Return (x, y) of the center of cell containing provided text 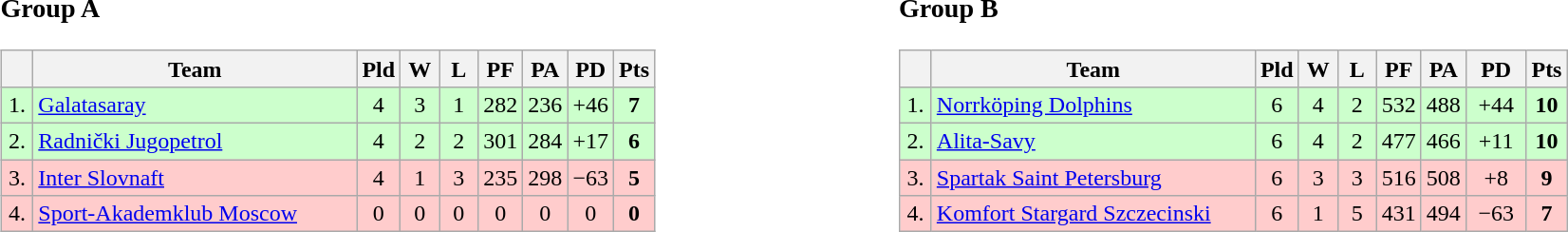
508 (1443, 178)
516 (1399, 178)
466 (1443, 142)
301 (501, 142)
Alita-Savy (1093, 142)
284 (545, 142)
+8 (1496, 178)
431 (1399, 214)
235 (501, 178)
Inter Slovnaft (196, 178)
9 (1547, 178)
298 (545, 178)
Galatasaray (196, 105)
Sport-Akademklub Moscow (196, 214)
Norrköping Dolphins (1093, 105)
282 (501, 105)
Spartak Saint Petersburg (1093, 178)
+17 (590, 142)
+11 (1496, 142)
Komfort Stargard Szczecinski (1093, 214)
488 (1443, 105)
+46 (590, 105)
494 (1443, 214)
Radnički Jugopetrol (196, 142)
477 (1399, 142)
236 (545, 105)
532 (1399, 105)
+44 (1496, 105)
